Identify which cell holds the provided text, then report its (X, Y) central coordinate. 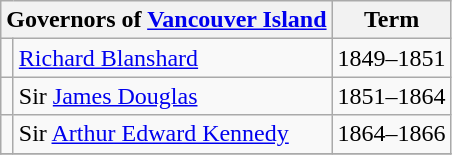
Term (392, 20)
Governors of Vancouver Island (166, 20)
Sir James Douglas (172, 96)
1864–1866 (392, 134)
Sir Arthur Edward Kennedy (172, 134)
Richard Blanshard (172, 58)
1849–1851 (392, 58)
1851–1864 (392, 96)
